Return the [x, y] coordinate for the center point of the cell that contains the specified text.  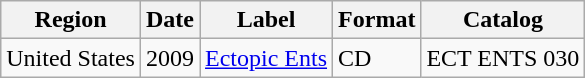
Date [170, 20]
ECT ENTS 030 [503, 58]
Ectopic Ents [266, 58]
2009 [170, 58]
CD [377, 58]
United States [71, 58]
Region [71, 20]
Label [266, 20]
Catalog [503, 20]
Format [377, 20]
